Extract the (X, Y) coordinate from the center of the cell holding the provided text.  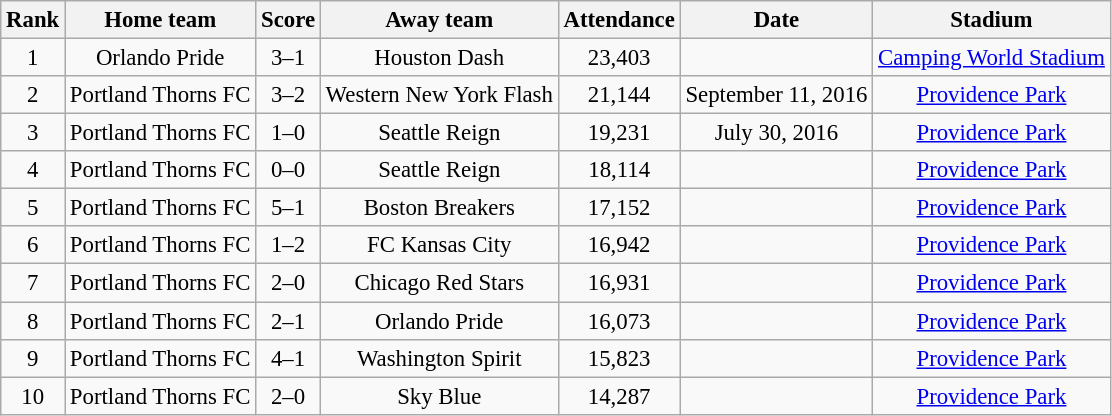
0–0 (288, 170)
3–1 (288, 58)
1–0 (288, 133)
Attendance (619, 20)
2–1 (288, 321)
19,231 (619, 133)
Away team (439, 20)
8 (33, 321)
7 (33, 283)
Score (288, 20)
Camping World Stadium (992, 58)
Chicago Red Stars (439, 283)
4 (33, 170)
September 11, 2016 (776, 95)
16,942 (619, 245)
Washington Spirit (439, 358)
21,144 (619, 95)
July 30, 2016 (776, 133)
14,287 (619, 396)
23,403 (619, 58)
9 (33, 358)
FC Kansas City (439, 245)
1–2 (288, 245)
Sky Blue (439, 396)
Rank (33, 20)
Home team (160, 20)
5–1 (288, 208)
17,152 (619, 208)
10 (33, 396)
Stadium (992, 20)
18,114 (619, 170)
3–2 (288, 95)
4–1 (288, 358)
Boston Breakers (439, 208)
3 (33, 133)
15,823 (619, 358)
Date (776, 20)
1 (33, 58)
16,073 (619, 321)
5 (33, 208)
Western New York Flash (439, 95)
16,931 (619, 283)
2 (33, 95)
Houston Dash (439, 58)
6 (33, 245)
